Pinpoint the cell where the given text exists, returning its [X, Y] midpoint coordinate. 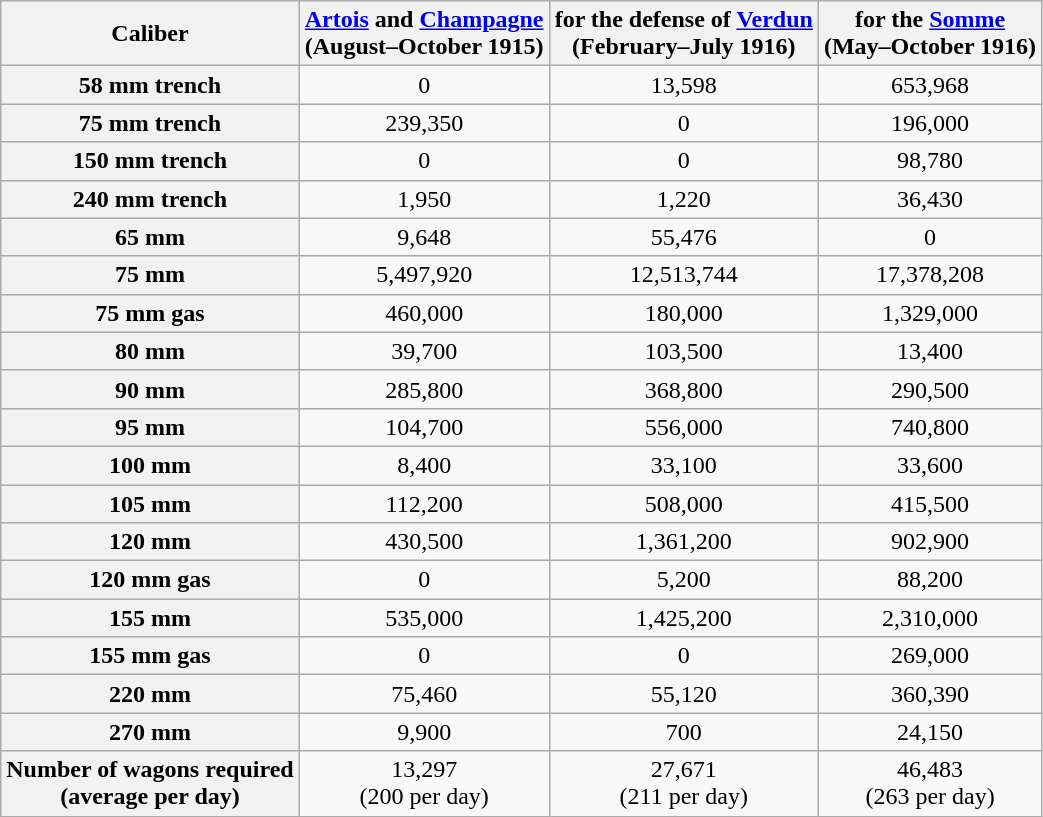
33,100 [684, 465]
5,200 [684, 580]
103,500 [684, 351]
98,780 [930, 161]
9,900 [424, 732]
239,350 [424, 123]
for the defense of Verdun(February–July 1916) [684, 34]
1,425,200 [684, 618]
Artois and Champagne(August–October 1915) [424, 34]
285,800 [424, 389]
120 mm gas [150, 580]
105 mm [150, 503]
46,483(263 per day) [930, 784]
460,000 [424, 313]
for the Somme(May–October 1916) [930, 34]
55,120 [684, 694]
90 mm [150, 389]
95 mm [150, 427]
430,500 [424, 542]
13,400 [930, 351]
653,968 [930, 85]
Number of wagons required(average per day) [150, 784]
75 mm [150, 275]
360,390 [930, 694]
290,500 [930, 389]
100 mm [150, 465]
368,800 [684, 389]
58 mm trench [150, 85]
36,430 [930, 199]
112,200 [424, 503]
33,600 [930, 465]
269,000 [930, 656]
9,648 [424, 237]
240 mm trench [150, 199]
270 mm [150, 732]
120 mm [150, 542]
17,378,208 [930, 275]
75 mm gas [150, 313]
155 mm gas [150, 656]
415,500 [930, 503]
55,476 [684, 237]
Caliber [150, 34]
88,200 [930, 580]
13,598 [684, 85]
740,800 [930, 427]
1,329,000 [930, 313]
556,000 [684, 427]
1,361,200 [684, 542]
150 mm trench [150, 161]
27,671(211 per day) [684, 784]
24,150 [930, 732]
700 [684, 732]
180,000 [684, 313]
155 mm [150, 618]
5,497,920 [424, 275]
535,000 [424, 618]
196,000 [930, 123]
220 mm [150, 694]
508,000 [684, 503]
104,700 [424, 427]
8,400 [424, 465]
39,700 [424, 351]
1,950 [424, 199]
13,297(200 per day) [424, 784]
75 mm trench [150, 123]
12,513,744 [684, 275]
65 mm [150, 237]
2,310,000 [930, 618]
902,900 [930, 542]
75,460 [424, 694]
1,220 [684, 199]
80 mm [150, 351]
